Extract the [X, Y] coordinate from the center of the cell holding the provided text.  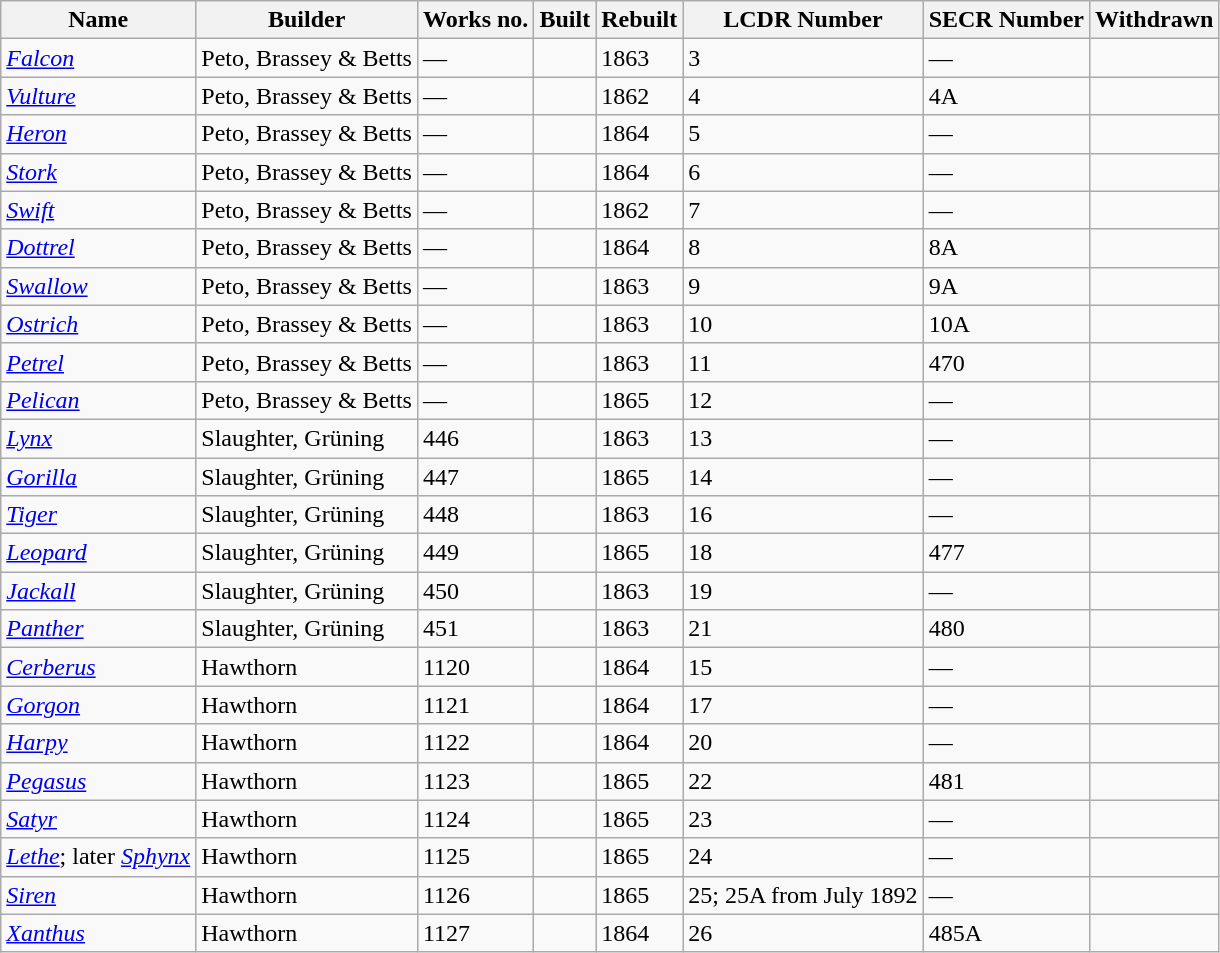
Lynx [98, 438]
14 [803, 477]
Heron [98, 134]
12 [803, 400]
1122 [475, 743]
22 [803, 781]
447 [475, 477]
Ostrich [98, 324]
Builder [307, 20]
4 [803, 96]
16 [803, 515]
1124 [475, 819]
9A [1006, 286]
Lethe; later Sphynx [98, 857]
24 [803, 857]
449 [475, 553]
1121 [475, 705]
Petrel [98, 362]
3 [803, 58]
Gorilla [98, 477]
9 [803, 286]
Siren [98, 895]
Leopard [98, 553]
8 [803, 248]
Panther [98, 629]
Harpy [98, 743]
Dottrel [98, 248]
21 [803, 629]
481 [1006, 781]
Name [98, 20]
Works no. [475, 20]
10 [803, 324]
450 [475, 591]
19 [803, 591]
Withdrawn [1154, 20]
1120 [475, 667]
18 [803, 553]
Swallow [98, 286]
Rebuilt [640, 20]
1126 [475, 895]
SECR Number [1006, 20]
Cerberus [98, 667]
Pegasus [98, 781]
7 [803, 210]
5 [803, 134]
Built [565, 20]
Satyr [98, 819]
477 [1006, 553]
451 [475, 629]
15 [803, 667]
1123 [475, 781]
Pelican [98, 400]
Tiger [98, 515]
20 [803, 743]
25; 25A from July 1892 [803, 895]
485A [1006, 933]
Jackall [98, 591]
Vulture [98, 96]
Xanthus [98, 933]
480 [1006, 629]
4A [1006, 96]
470 [1006, 362]
LCDR Number [803, 20]
Falcon [98, 58]
1125 [475, 857]
446 [475, 438]
Stork [98, 172]
17 [803, 705]
8A [1006, 248]
11 [803, 362]
10A [1006, 324]
6 [803, 172]
23 [803, 819]
Swift [98, 210]
1127 [475, 933]
448 [475, 515]
13 [803, 438]
Gorgon [98, 705]
26 [803, 933]
